Identify which cell holds the provided text, then report its (X, Y) central coordinate. 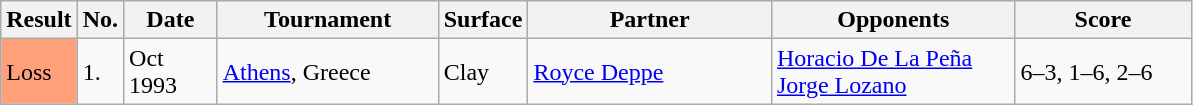
Horacio De La Peña Jorge Lozano (893, 72)
Date (171, 20)
1. (100, 72)
Result (39, 20)
Royce Deppe (650, 72)
Loss (39, 72)
Partner (650, 20)
Clay (483, 72)
Tournament (328, 20)
Athens, Greece (328, 72)
Oct 1993 (171, 72)
Score (1103, 20)
No. (100, 20)
Surface (483, 20)
6–3, 1–6, 2–6 (1103, 72)
Opponents (893, 20)
